Provide the [X, Y] coordinate of the cell's center where the given text is located.  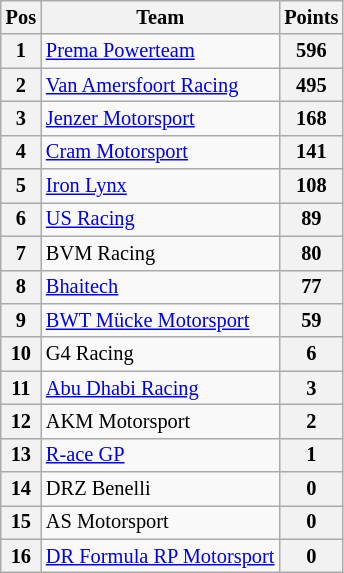
14 [21, 489]
Van Amersfoort Racing [160, 85]
596 [311, 51]
11 [21, 388]
DRZ Benelli [160, 489]
R-ace GP [160, 455]
Iron Lynx [160, 186]
5 [21, 186]
Bhaitech [160, 287]
AKM Motorsport [160, 421]
89 [311, 219]
15 [21, 522]
9 [21, 320]
BVM Racing [160, 253]
Prema Powerteam [160, 51]
Abu Dhabi Racing [160, 388]
77 [311, 287]
13 [21, 455]
16 [21, 556]
7 [21, 253]
Points [311, 17]
108 [311, 186]
Cram Motorsport [160, 152]
DR Formula RP Motorsport [160, 556]
12 [21, 421]
59 [311, 320]
4 [21, 152]
Team [160, 17]
AS Motorsport [160, 522]
10 [21, 354]
495 [311, 85]
141 [311, 152]
168 [311, 118]
Pos [21, 17]
US Racing [160, 219]
BWT Mücke Motorsport [160, 320]
80 [311, 253]
8 [21, 287]
Jenzer Motorsport [160, 118]
G4 Racing [160, 354]
